Locate the cell with the specified text and output its (X, Y) center coordinate. 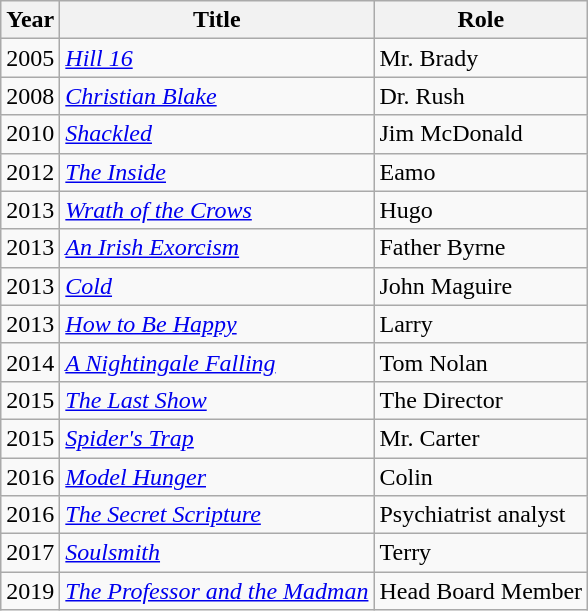
Hill 16 (217, 58)
2012 (30, 172)
2008 (30, 96)
Soulsmith (217, 553)
Christian Blake (217, 96)
2017 (30, 553)
Larry (481, 324)
Spider's Trap (217, 438)
Father Byrne (481, 248)
Dr. Rush (481, 96)
Psychiatrist analyst (481, 515)
2019 (30, 591)
Mr. Brady (481, 58)
Head Board Member (481, 591)
Shackled (217, 134)
2014 (30, 362)
Model Hunger (217, 477)
Cold (217, 286)
How to Be Happy (217, 324)
Wrath of the Crows (217, 210)
Year (30, 20)
Mr. Carter (481, 438)
The Professor and the Madman (217, 591)
Eamo (481, 172)
2010 (30, 134)
An Irish Exorcism (217, 248)
2005 (30, 58)
Hugo (481, 210)
The Inside (217, 172)
Role (481, 20)
The Director (481, 400)
A Nightingale Falling (217, 362)
Colin (481, 477)
Title (217, 20)
John Maguire (481, 286)
The Last Show (217, 400)
Tom Nolan (481, 362)
The Secret Scripture (217, 515)
Terry (481, 553)
Jim McDonald (481, 134)
